Provide the (x, y) coordinate of the cell's center where the given text is located.  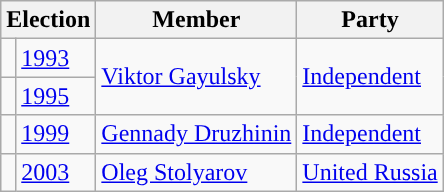
2003 (56, 172)
Member (196, 20)
Viktor Gayulsky (196, 77)
Gennady Druzhinin (196, 134)
Party (370, 20)
United Russia (370, 172)
1995 (56, 96)
Oleg Stolyarov (196, 172)
Election (48, 20)
1999 (56, 134)
1993 (56, 58)
